Return (X, Y) of the center of cell containing provided text 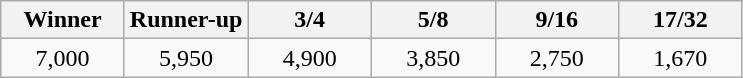
17/32 (681, 20)
2,750 (557, 58)
9/16 (557, 20)
1,670 (681, 58)
4,900 (310, 58)
Runner-up (186, 20)
3/4 (310, 20)
Winner (63, 20)
3,850 (433, 58)
7,000 (63, 58)
5,950 (186, 58)
5/8 (433, 20)
